Determine the [x, y] coordinate at the center of the cell enclosing the given text.  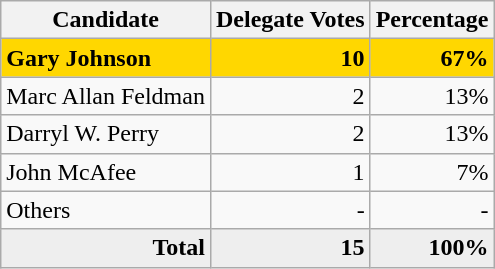
John McAfee [106, 172]
1 [290, 172]
Gary Johnson [106, 58]
10 [290, 58]
Percentage [432, 20]
15 [290, 248]
67% [432, 58]
Marc Allan Feldman [106, 96]
Delegate Votes [290, 20]
Candidate [106, 20]
Total [106, 248]
Darryl W. Perry [106, 134]
100% [432, 248]
7% [432, 172]
Others [106, 210]
